Locate the cell with the specified text and output its (X, Y) center coordinate. 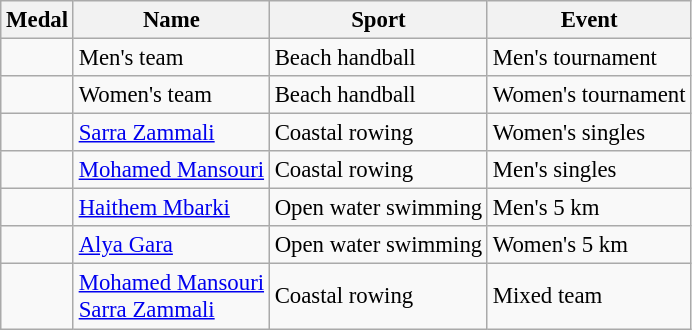
Name (171, 20)
Medal (38, 20)
Men's tournament (588, 58)
Mixed team (588, 296)
Mohamed Mansouri (171, 170)
Women's team (171, 95)
Women's 5 km (588, 245)
Women's tournament (588, 95)
Alya Gara (171, 245)
Haithem Mbarki (171, 208)
Men's singles (588, 170)
Men's 5 km (588, 208)
Event (588, 20)
Mohamed MansouriSarra Zammali (171, 296)
Women's singles (588, 133)
Sport (378, 20)
Men's team (171, 58)
Sarra Zammali (171, 133)
